Return the [X, Y] coordinate for the center point of the cell that contains the specified text.  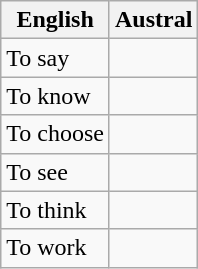
English [56, 20]
To work [56, 248]
To know [56, 96]
To say [56, 58]
To think [56, 210]
To see [56, 172]
Austral [153, 20]
To choose [56, 134]
